From the cell containing the given text, extract its center point as [X, Y] coordinate. 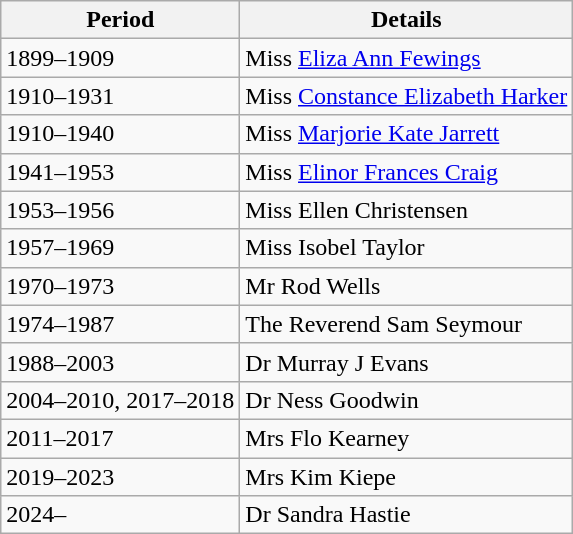
1974–1987 [120, 324]
Miss Constance Elizabeth Harker [406, 96]
1988–2003 [120, 362]
1957–1969 [120, 248]
1910–1931 [120, 96]
Miss Ellen Christensen [406, 210]
Period [120, 20]
Miss Isobel Taylor [406, 248]
2024– [120, 515]
Miss Eliza Ann Fewings [406, 58]
1970–1973 [120, 286]
2019–2023 [120, 477]
The Reverend Sam Seymour [406, 324]
Dr Ness Goodwin [406, 400]
Details [406, 20]
2011–2017 [120, 438]
Dr Murray J Evans [406, 362]
Mr Rod Wells [406, 286]
Mrs Kim Kiepe [406, 477]
1910–1940 [120, 134]
1953–1956 [120, 210]
2004–2010, 2017–2018 [120, 400]
Miss Elinor Frances Craig [406, 172]
Mrs Flo Kearney [406, 438]
Dr Sandra Hastie [406, 515]
1941–1953 [120, 172]
Miss Marjorie Kate Jarrett [406, 134]
1899–1909 [120, 58]
